Extract the [x, y] coordinate from the center of the cell holding the provided text.  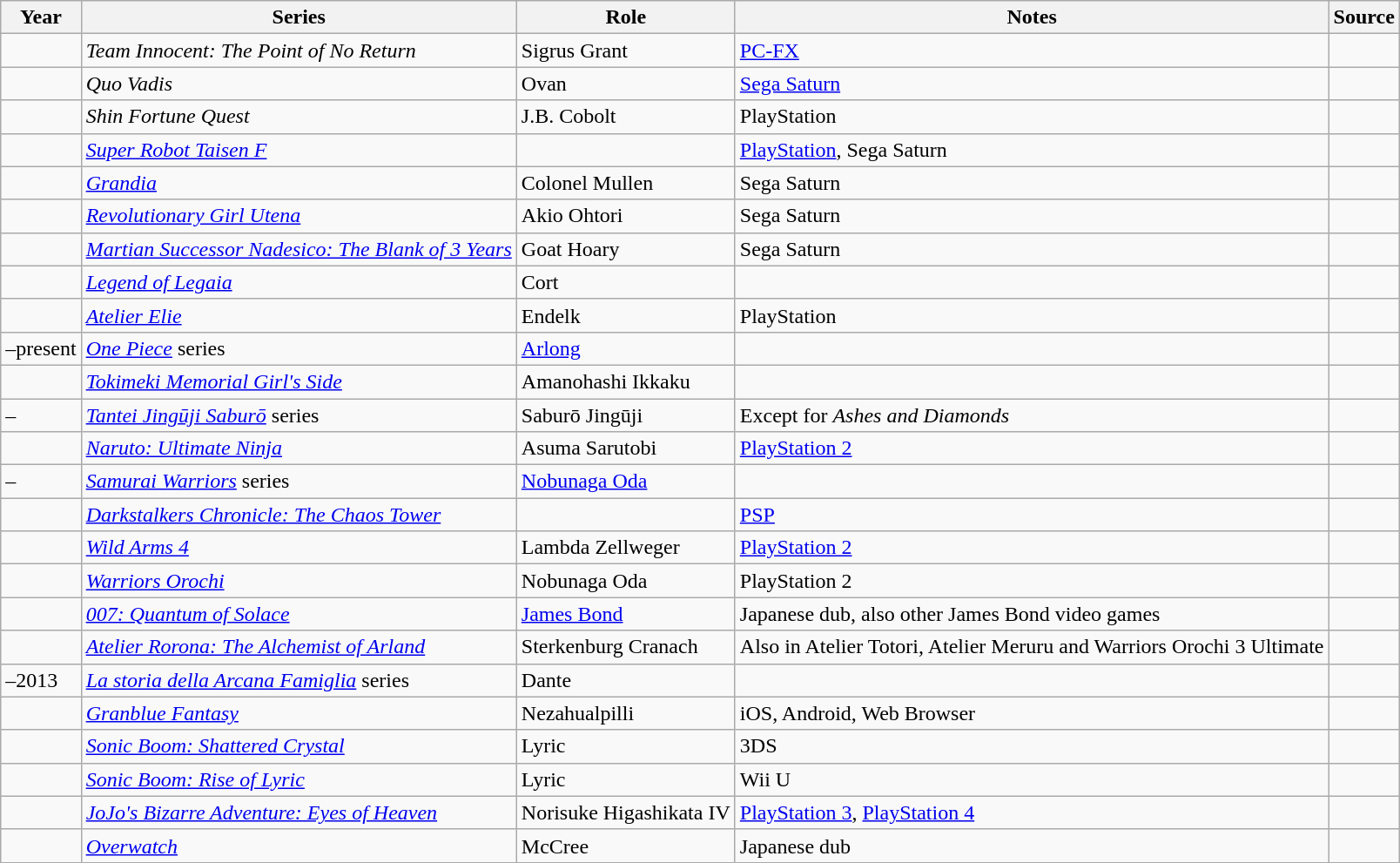
Nezahualpilli [625, 713]
Also in Atelier Totori, Atelier Meruru and Warriors Orochi 3 Ultimate [1032, 647]
Shin Fortune Quest [299, 117]
Sterkenburg Cranach [625, 647]
Tokimeki Memorial Girl's Side [299, 381]
Endelk [625, 315]
Japanese dub, also other James Bond video games [1032, 614]
–present [41, 348]
PlayStation 3, PlayStation 4 [1032, 812]
Quo Vadis [299, 84]
007: Quantum of Solace [299, 614]
Year [41, 17]
McCree [625, 846]
La storia della Arcana Famiglia series [299, 680]
Colonel Mullen [625, 183]
Ovan [625, 84]
Goat Hoary [625, 249]
Wild Arms 4 [299, 548]
One Piece series [299, 348]
Samurai Warriors series [299, 482]
Norisuke Higashikata IV [625, 812]
Sonic Boom: Rise of Lyric [299, 779]
Revolutionary Girl Utena [299, 216]
Team Innocent: The Point of No Return [299, 51]
Overwatch [299, 846]
Asuma Sarutobi [625, 448]
Sonic Boom: Shattered Crystal [299, 746]
PSP [1032, 515]
3DS [1032, 746]
Dante [625, 680]
Cort [625, 282]
PlayStation, Sega Saturn [1032, 150]
Granblue Fantasy [299, 713]
PC-FX [1032, 51]
Lambda Zellweger [625, 548]
Naruto: Ultimate Ninja [299, 448]
Japanese dub [1032, 846]
Atelier Rorona: The Alchemist of Arland [299, 647]
Grandia [299, 183]
Martian Successor Nadesico: The Blank of 3 Years [299, 249]
Series [299, 17]
iOS, Android, Web Browser [1032, 713]
Source [1363, 17]
Arlong [625, 348]
Warriors Orochi [299, 581]
J.B. Cobolt [625, 117]
Super Robot Taisen F [299, 150]
Saburō Jingūji [625, 415]
Wii U [1032, 779]
–2013 [41, 680]
Sigrus Grant [625, 51]
Role [625, 17]
James Bond [625, 614]
Akio Ohtori [625, 216]
Legend of Legaia [299, 282]
JoJo's Bizarre Adventure: Eyes of Heaven [299, 812]
Amanohashi Ikkaku [625, 381]
Atelier Elie [299, 315]
Darkstalkers Chronicle: The Chaos Tower [299, 515]
Tantei Jingūji Saburō series [299, 415]
Notes [1032, 17]
Except for Ashes and Diamonds [1032, 415]
